Identify which cell holds the provided text, then report its [X, Y] central coordinate. 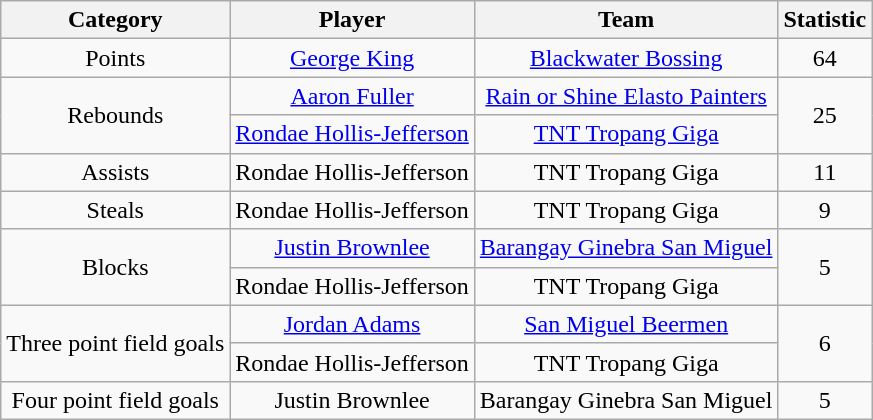
Steals [116, 210]
6 [825, 343]
Blocks [116, 267]
Statistic [825, 20]
Rebounds [116, 115]
Assists [116, 172]
San Miguel Beermen [626, 324]
Category [116, 20]
Rain or Shine Elasto Painters [626, 96]
Team [626, 20]
Three point field goals [116, 343]
Four point field goals [116, 400]
Points [116, 58]
64 [825, 58]
Aaron Fuller [352, 96]
11 [825, 172]
9 [825, 210]
Player [352, 20]
Blackwater Bossing [626, 58]
Jordan Adams [352, 324]
George King [352, 58]
25 [825, 115]
